Identify which cell holds the provided text, then report its (X, Y) central coordinate. 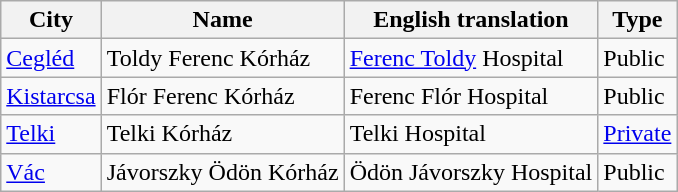
Ferenc Flór Hospital (471, 96)
Telki (51, 134)
City (51, 20)
Name (222, 20)
Type (638, 20)
Private (638, 134)
Vác (51, 172)
Ödön Jávorszky Hospital (471, 172)
Jávorszky Ödön Kórház (222, 172)
Cegléd (51, 58)
Telki Hospital (471, 134)
Toldy Ferenc Kórház (222, 58)
Telki Kórház (222, 134)
Flór Ferenc Kórház (222, 96)
English translation (471, 20)
Ferenc Toldy Hospital (471, 58)
Kistarcsa (51, 96)
